Extract the (x, y) coordinate from the center of the cell holding the provided text.  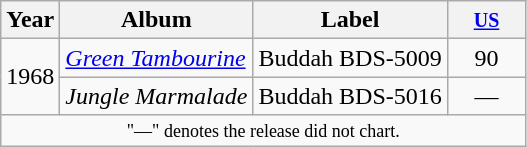
Green Tambourine (156, 58)
Buddah BDS-5016 (350, 96)
"—" denotes the release did not chart. (264, 130)
90 (486, 58)
US (486, 20)
Album (156, 20)
Year (30, 20)
Label (350, 20)
— (486, 96)
1968 (30, 77)
Jungle Marmalade (156, 96)
Buddah BDS-5009 (350, 58)
